Detect which cell encompasses the target text, then output its [x, y] center coordinate. 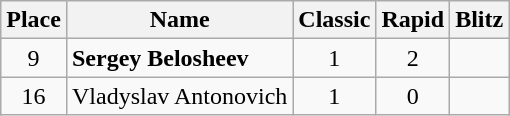
Name [179, 20]
2 [413, 58]
Rapid [413, 20]
Blitz [480, 20]
0 [413, 96]
Sergey Belosheev [179, 58]
Classic [334, 20]
Vladyslav Antonovich [179, 96]
Place [34, 20]
9 [34, 58]
16 [34, 96]
